For the text-containing cell, return its midpoint in [x, y] coordinate format. 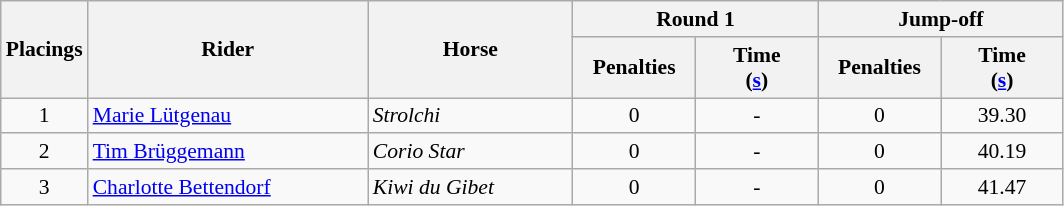
Kiwi du Gibet [470, 187]
Strolchi [470, 116]
1 [44, 116]
Placings [44, 50]
Charlotte Bettendorf [228, 187]
Round 1 [696, 19]
Corio Star [470, 152]
Tim Brüggemann [228, 152]
Marie Lütgenau [228, 116]
3 [44, 187]
39.30 [1002, 116]
Jump-off [940, 19]
Horse [470, 50]
41.47 [1002, 187]
2 [44, 152]
Rider [228, 50]
40.19 [1002, 152]
